Scan for the cell matching the given text and deliver its [x, y] coordinate at center. 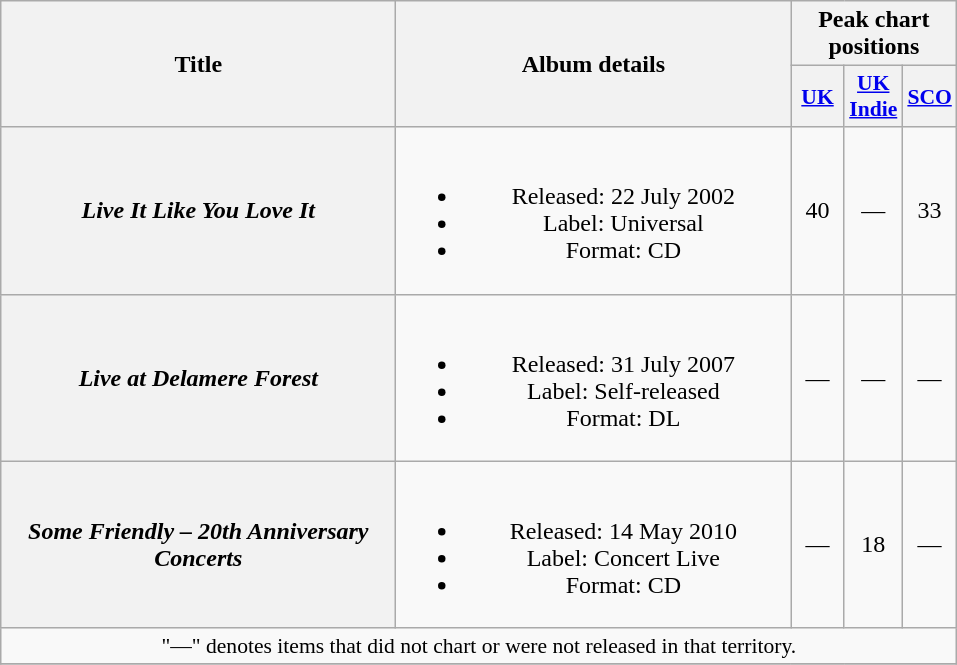
Title [198, 64]
Peak chartpositions [874, 34]
33 [930, 210]
Released: 31 July 2007Label: Self-releasedFormat: DL [594, 378]
Released: 14 May 2010Label: Concert LiveFormat: CD [594, 544]
UKIndie [873, 96]
SCO [930, 96]
Live It Like You Love It [198, 210]
Some Friendly – 20th Anniversary Concerts [198, 544]
"—" denotes items that did not chart or were not released in that territory. [479, 646]
UK [818, 96]
Album details [594, 64]
Live at Delamere Forest [198, 378]
40 [818, 210]
Released: 22 July 2002Label: UniversalFormat: CD [594, 210]
18 [873, 544]
